Extract the (X, Y) coordinate from the center of the cell holding the provided text.  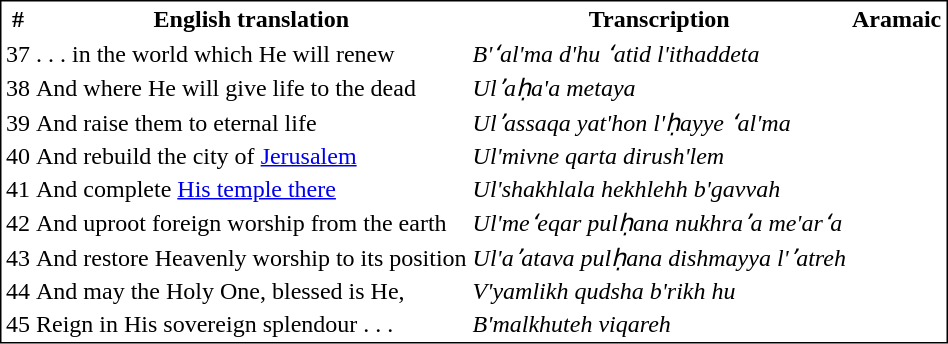
And raise them to eternal life (251, 122)
And complete His temple there (251, 189)
Aramaic (896, 19)
Ul'mivne qarta dirush'lem (659, 156)
Reign in His sovereign splendour . . . (251, 324)
Transcription (659, 19)
And uproot foreign worship from the earth (251, 223)
45 (18, 324)
Ul'aʼatava pulḥana dishmayya l'ʼatreh (659, 258)
39 (18, 122)
44 (18, 291)
B'ʻal'ma d'hu ʻatid l'ithaddeta (659, 54)
42 (18, 223)
41 (18, 189)
43 (18, 258)
And restore Heavenly worship to its position (251, 258)
38 (18, 88)
# (18, 19)
40 (18, 156)
Ulʼassaqa yat'hon l'ḥayye ʻal'ma (659, 122)
English translation (251, 19)
And may the Holy One, blessed is He, (251, 291)
Ul'shakhlala hekhlehh b'gavvah (659, 189)
V'yamlikh qudsha b'rikh hu (659, 291)
And rebuild the city of Jerusalem (251, 156)
. . . in the world which He will renew (251, 54)
B'malkhuteh viqareh (659, 324)
37 (18, 54)
Ul'meʻeqar pulḥana nukhraʼa me'arʻa (659, 223)
Ulʼaḥa'a metaya (659, 88)
And where He will give life to the dead (251, 88)
